Extract the (X, Y) coordinate from the center of the cell holding the provided text.  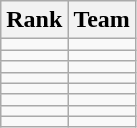
Rank (34, 20)
Team (102, 20)
